Capture the cell that displays the provided text and extract its [x, y] central coordinate. 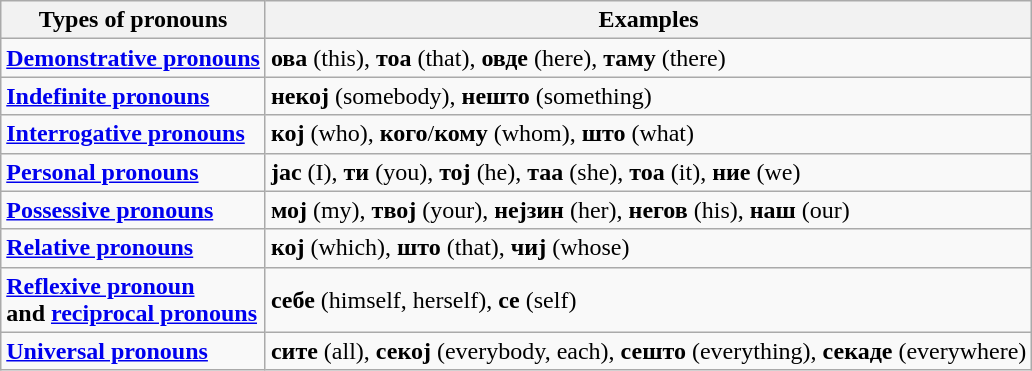
себе (himself, herself), се (self) [648, 300]
кој (who), кого/кому (whom), што (what) [648, 134]
Examples [648, 20]
мој (my), твој (your), нејзин (her), негов (his), наш (our) [648, 210]
Possessive pronouns [134, 210]
некој (somebody), нешто (something) [648, 96]
Interrogative pronouns [134, 134]
Relative pronouns [134, 248]
Demonstrative pronouns [134, 58]
Universal pronouns [134, 351]
сите (all), секој (everybody, each), сешто (everything), секаде (everywhere) [648, 351]
кој (which), што (that), чиј (whose) [648, 248]
Reflexive pronounand reciprocal pronouns [134, 300]
ова (this), тоа (that), овде (here), таму (there) [648, 58]
Personal pronouns [134, 172]
јас (I), ти (you), тој (he), таа (she), тоа (it), ние (we) [648, 172]
Indefinite pronouns [134, 96]
Types of pronouns [134, 20]
